Find where the given text appears and provide that cell's center as (x, y) coordinate. 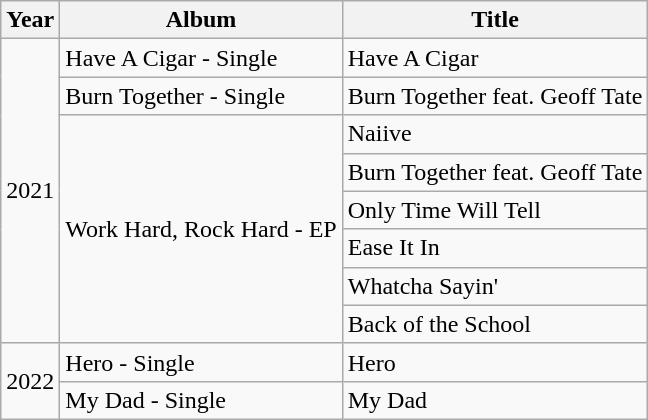
Naiive (495, 134)
Hero (495, 362)
Ease It In (495, 248)
Only Time Will Tell (495, 210)
Back of the School (495, 324)
Title (495, 20)
Have A Cigar - Single (201, 58)
Whatcha Sayin' (495, 286)
2022 (30, 381)
2021 (30, 191)
Have A Cigar (495, 58)
Year (30, 20)
Hero - Single (201, 362)
Album (201, 20)
Work Hard, Rock Hard - EP (201, 229)
My Dad - Single (201, 400)
Burn Together - Single (201, 96)
My Dad (495, 400)
